Provide the (x, y) coordinate of the cell's center where the given text is located.  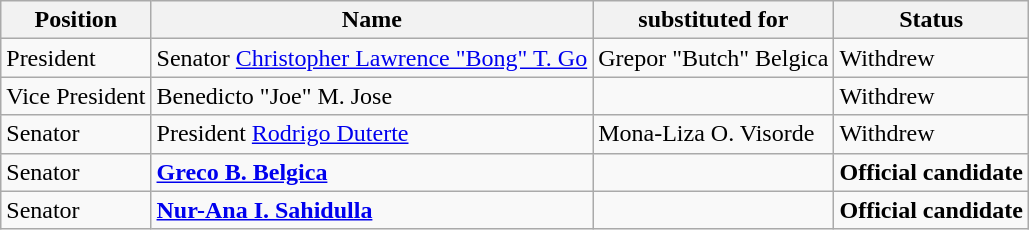
Vice President (76, 96)
substituted for (714, 20)
President (76, 58)
Grepor "Butch" Belgica (714, 58)
President Rodrigo Duterte (372, 134)
Name (372, 20)
Status (931, 20)
Mona-Liza O. Visorde (714, 134)
Nur-Ana I. Sahidulla (372, 210)
Position (76, 20)
Senator Christopher Lawrence "Bong" T. Go (372, 58)
Benedicto "Joe" M. Jose (372, 96)
Greco B. Belgica (372, 172)
